Capture the cell that displays the provided text and extract its (x, y) central coordinate. 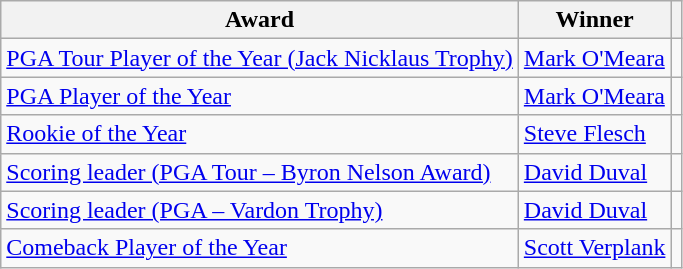
Scott Verplank (594, 248)
Scoring leader (PGA Tour – Byron Nelson Award) (260, 172)
Scoring leader (PGA – Vardon Trophy) (260, 210)
Rookie of the Year (260, 134)
PGA Player of the Year (260, 96)
PGA Tour Player of the Year (Jack Nicklaus Trophy) (260, 58)
Steve Flesch (594, 134)
Winner (594, 20)
Award (260, 20)
Comeback Player of the Year (260, 248)
